Pinpoint the cell where the given text exists, returning its (X, Y) midpoint coordinate. 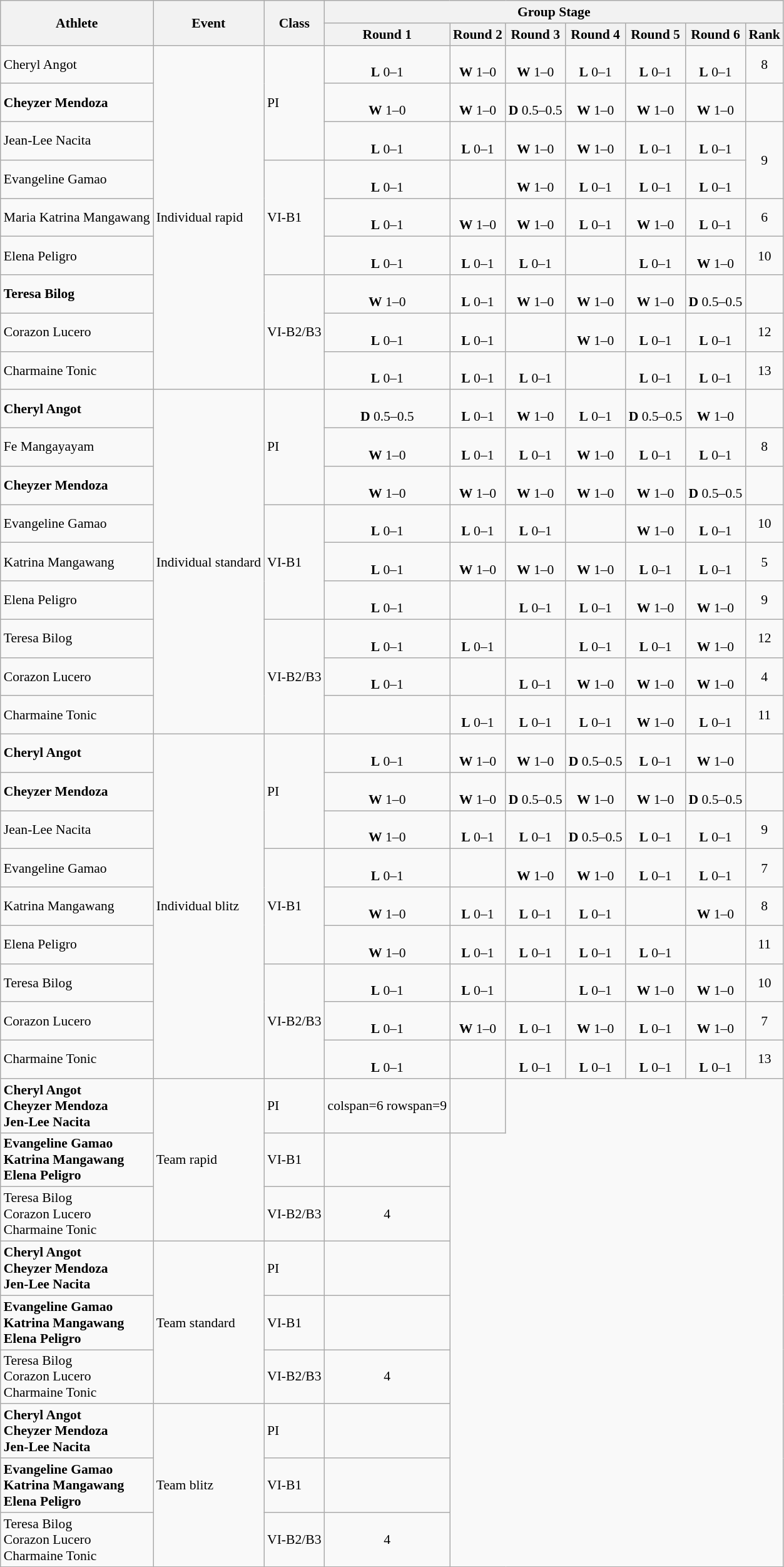
Round 5 (656, 34)
Maria Katrina Mangawang (77, 218)
Group Stage (554, 12)
colspan=6 rowspan=9 (388, 1106)
Round 6 (715, 34)
Round 1 (388, 34)
Class (294, 23)
Individual rapid (209, 217)
Rank (765, 34)
Round 3 (536, 34)
Fe Mangayayam (77, 447)
Event (209, 23)
Athlete (77, 23)
Individual standard (209, 562)
Round 4 (596, 34)
Team blitz (209, 1486)
Team standard (209, 1323)
Individual blitz (209, 907)
5 (765, 562)
Round 2 (478, 34)
Team rapid (209, 1160)
6 (765, 218)
